Return the [X, Y] coordinate for the center point of the cell that contains the specified text.  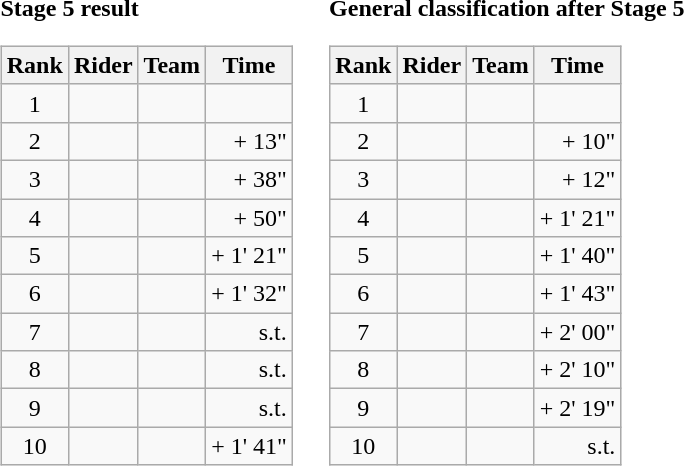
+ 10" [578, 141]
+ 2' 19" [578, 408]
+ 2' 10" [578, 370]
+ 2' 00" [578, 332]
+ 12" [578, 179]
+ 1' 40" [578, 256]
+ 38" [250, 179]
+ 1' 32" [250, 294]
+ 1' 43" [578, 294]
+ 1' 41" [250, 446]
+ 13" [250, 141]
+ 50" [250, 217]
